Provide the [X, Y] coordinate of the cell's center where the given text is located.  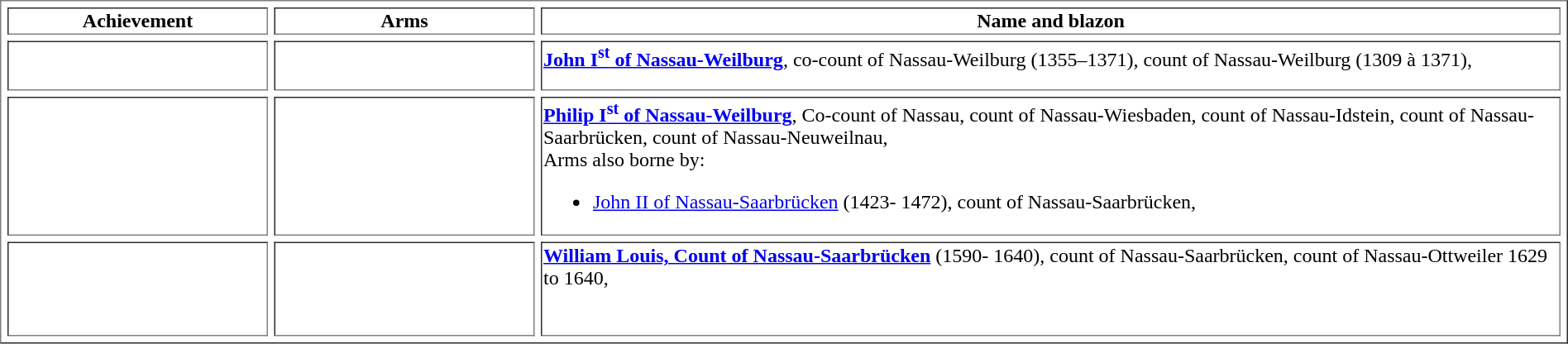
Achievement [137, 21]
Arms [405, 21]
John Ist of Nassau-Weilburg, co-count of Nassau-Weilburg (1355–1371), count of Nassau-Weilburg (1309 à 1371), [1050, 66]
William Louis, Count of Nassau-Saarbrücken (1590- 1640), count of Nassau-Saarbrücken, count of Nassau-Ottweiler 1629 to 1640, [1050, 289]
Name and blazon [1050, 21]
